Extract the (x, y) coordinate from the center of the cell holding the provided text.  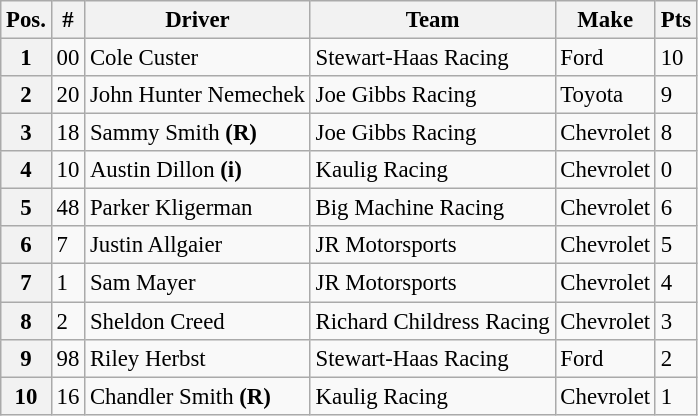
Sammy Smith (R) (198, 133)
# (68, 20)
98 (68, 358)
Parker Kligerman (198, 208)
Team (432, 20)
Big Machine Racing (432, 208)
John Hunter Nemechek (198, 95)
Toyota (605, 95)
16 (68, 396)
Sam Mayer (198, 283)
Cole Custer (198, 58)
Make (605, 20)
Riley Herbst (198, 358)
Justin Allgaier (198, 245)
Sheldon Creed (198, 321)
Richard Childress Racing (432, 321)
Chandler Smith (R) (198, 396)
48 (68, 208)
Pts (676, 20)
Austin Dillon (i) (198, 170)
20 (68, 95)
00 (68, 58)
Pos. (26, 20)
18 (68, 133)
0 (676, 170)
Driver (198, 20)
